Detect which cell encompasses the target text, then output its (X, Y) center coordinate. 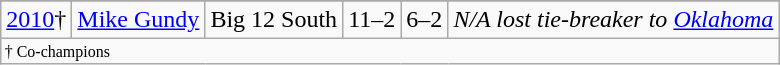
† Co-champions (390, 51)
2010† (36, 20)
6–2 (424, 20)
Mike Gundy (138, 20)
Big 12 South (274, 20)
N/A lost tie-breaker to Oklahoma (614, 20)
11–2 (372, 20)
